Identify which cell holds the provided text, then report its (x, y) central coordinate. 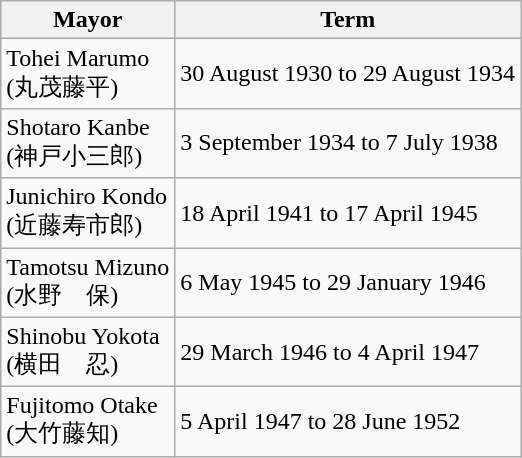
18 April 1941 to 17 April 1945 (348, 213)
Fujitomo Otake(大竹藤知) (88, 422)
3 September 1934 to 7 July 1938 (348, 143)
Junichiro Kondo(近藤寿市郎) (88, 213)
Mayor (88, 20)
Shinobu Yokota(横田 忍) (88, 352)
29 March 1946 to 4 April 1947 (348, 352)
6 May 1945 to 29 January 1946 (348, 283)
Shotaro Kanbe(神戸小三郎) (88, 143)
Tamotsu Mizuno(水野 保) (88, 283)
Tohei Marumo(丸茂藤平) (88, 74)
5 April 1947 to 28 June 1952 (348, 422)
Term (348, 20)
30 August 1930 to 29 August 1934 (348, 74)
